Determine the (x, y) coordinate at the center of the cell enclosing the given text.  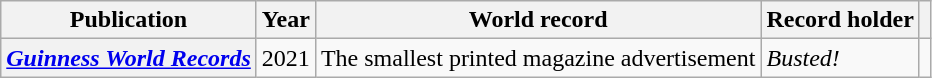
Busted! (840, 58)
2021 (286, 58)
The smallest printed magazine advertisement (538, 58)
Year (286, 20)
Guinness World Records (129, 58)
World record (538, 20)
Publication (129, 20)
Record holder (840, 20)
